Identify which cell holds the provided text, then report its [x, y] central coordinate. 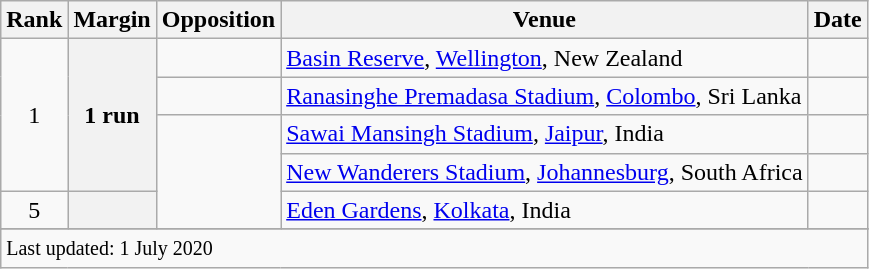
Venue [545, 20]
New Wanderers Stadium, Johannesburg, South Africa [545, 172]
Date [838, 20]
Rank [34, 20]
Last updated: 1 July 2020 [434, 248]
1 run [112, 115]
Margin [112, 20]
Sawai Mansingh Stadium, Jaipur, India [545, 134]
Eden Gardens, Kolkata, India [545, 210]
1 [34, 115]
5 [34, 210]
Opposition [218, 20]
Ranasinghe Premadasa Stadium, Colombo, Sri Lanka [545, 96]
Basin Reserve, Wellington, New Zealand [545, 58]
